Pinpoint the cell where the given text exists, returning its [x, y] midpoint coordinate. 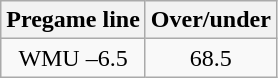
68.5 [210, 58]
WMU –6.5 [74, 58]
Over/under [210, 20]
Pregame line [74, 20]
